Search for the cell housing the specified text and yield its (X, Y) center coordinate. 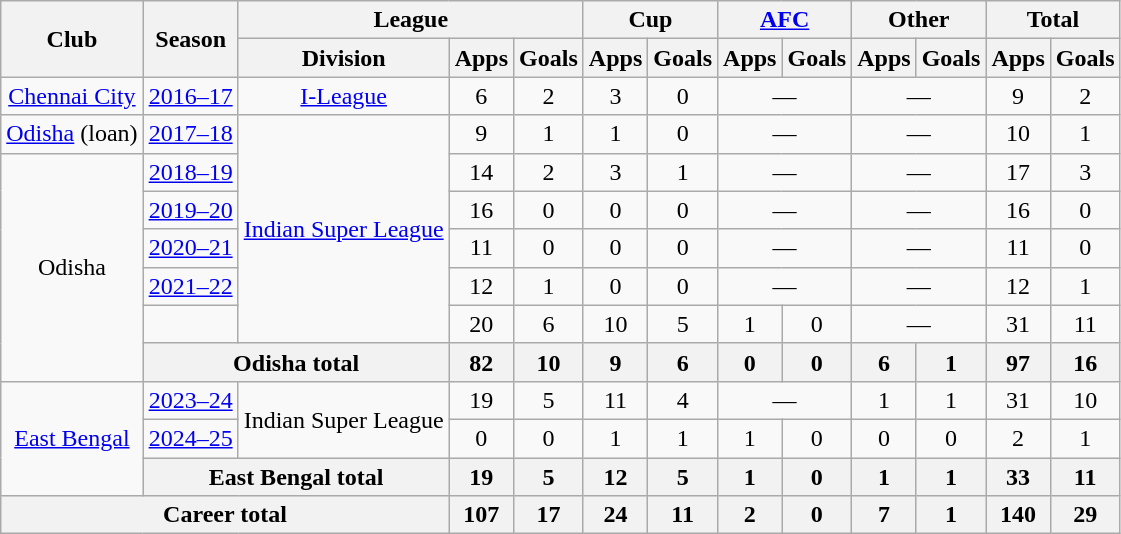
2018–19 (190, 172)
Career total (225, 515)
2017–18 (190, 134)
Odisha (72, 267)
82 (481, 362)
Division (344, 58)
20 (481, 324)
107 (481, 515)
Chennai City (72, 96)
East Bengal (72, 438)
I-League (344, 96)
East Bengal total (296, 477)
2021–22 (190, 286)
Total (1053, 20)
Odisha (loan) (72, 134)
29 (1085, 515)
Cup (650, 20)
4 (683, 400)
14 (481, 172)
2024–25 (190, 438)
2019–20 (190, 210)
2023–24 (190, 400)
Other (919, 20)
Club (72, 39)
Season (190, 39)
AFC (785, 20)
2016–17 (190, 96)
League (410, 20)
2020–21 (190, 248)
140 (1018, 515)
24 (615, 515)
Odisha total (296, 362)
33 (1018, 477)
7 (884, 515)
97 (1018, 362)
